Scan for the cell matching the given text and deliver its [X, Y] coordinate at center. 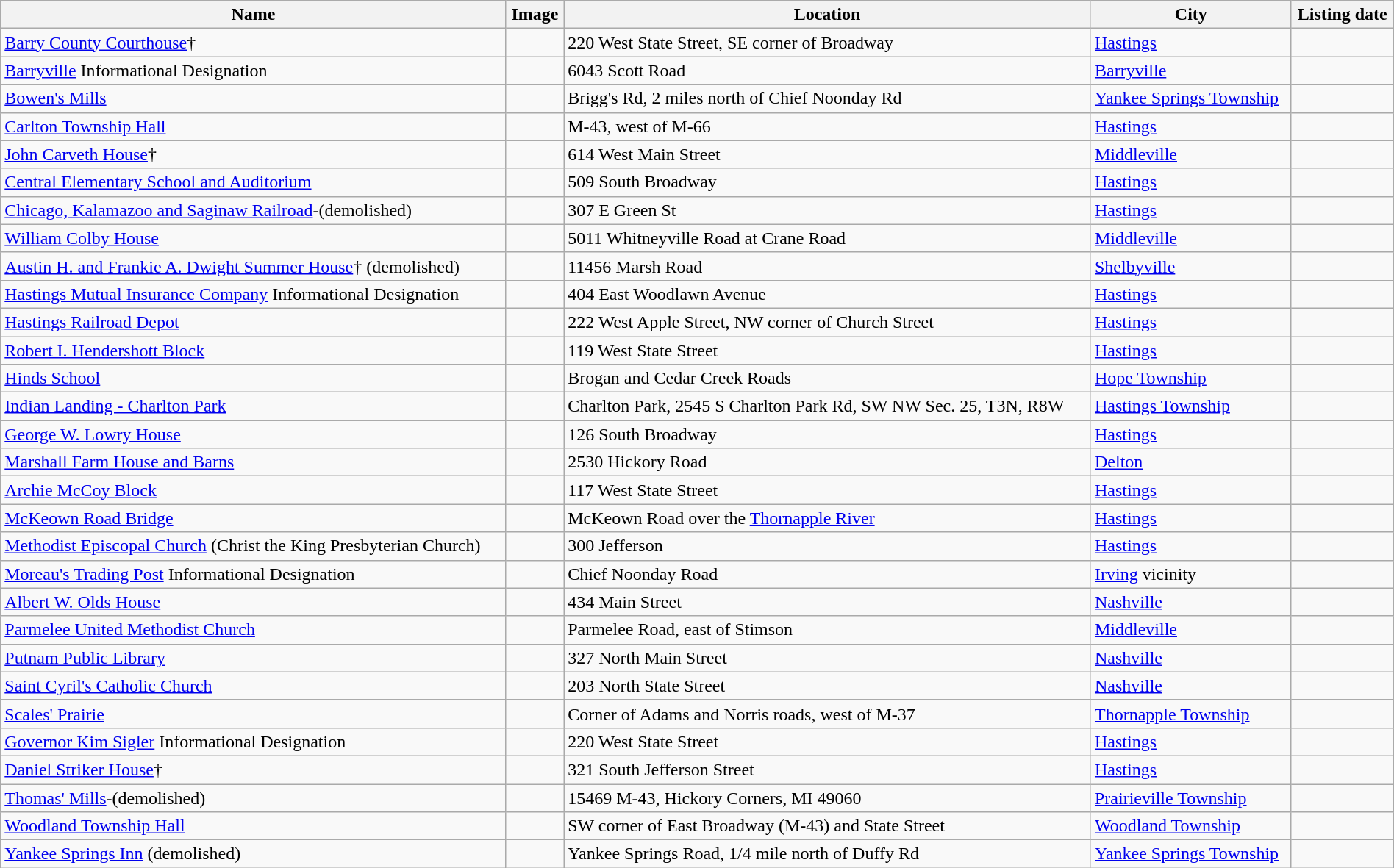
Albert W. Olds House [254, 602]
Hastings Mutual Insurance Company Informational Designation [254, 294]
Yankee Springs Road, 1/4 mile north of Duffy Rd [828, 854]
Location [828, 15]
Yankee Springs Inn (demolished) [254, 854]
2530 Hickory Road [828, 462]
Listing date [1343, 15]
222 West Apple Street, NW corner of Church Street [828, 322]
6043 Scott Road [828, 71]
Marshall Farm House and Barns [254, 462]
Barryville [1191, 71]
117 West State Street [828, 490]
Carlton Township Hall [254, 126]
Name [254, 15]
Putnam Public Library [254, 658]
Shelbyville [1191, 266]
11456 Marsh Road [828, 266]
Saint Cyril's Catholic Church [254, 686]
Austin H. and Frankie A. Dwight Summer House† (demolished) [254, 266]
Brogan and Cedar Creek Roads [828, 379]
126 South Broadway [828, 434]
203 North State Street [828, 686]
Archie McCoy Block [254, 490]
Parmelee Road, east of Stimson [828, 630]
John Carveth House† [254, 154]
George W. Lowry House [254, 434]
Methodist Episcopal Church (Christ the King Presbyterian Church) [254, 546]
327 North Main Street [828, 658]
Hope Township [1191, 379]
Irving vicinity [1191, 574]
M-43, west of M-66 [828, 126]
Woodland Township [1191, 826]
Hastings Township [1191, 406]
614 West Main Street [828, 154]
McKeown Road Bridge [254, 518]
Charlton Park, 2545 S Charlton Park Rd, SW NW Sec. 25, T3N, R8W [828, 406]
Robert I. Hendershott Block [254, 351]
Brigg's Rd, 2 miles north of Chief Noonday Rd [828, 98]
15469 M-43, Hickory Corners, MI 49060 [828, 797]
404 East Woodlawn Avenue [828, 294]
Barryville Informational Designation [254, 71]
Moreau's Trading Post Informational Designation [254, 574]
Daniel Striker House† [254, 770]
Prairieville Township [1191, 797]
Thornapple Township [1191, 714]
Bowen's Mills [254, 98]
434 Main Street [828, 602]
Governor Kim Sigler Informational Designation [254, 742]
Indian Landing - Charlton Park [254, 406]
Image [535, 15]
220 West State Street, SE corner of Broadway [828, 43]
Delton [1191, 462]
Parmelee United Methodist Church [254, 630]
Chicago, Kalamazoo and Saginaw Railroad-(demolished) [254, 210]
300 Jefferson [828, 546]
Scales' Prairie [254, 714]
Thomas' Mills-(demolished) [254, 797]
William Colby House [254, 238]
Chief Noonday Road [828, 574]
307 E Green St [828, 210]
SW corner of East Broadway (M-43) and State Street [828, 826]
509 South Broadway [828, 182]
McKeown Road over the Thornapple River [828, 518]
Barry County Courthouse† [254, 43]
Central Elementary School and Auditorium [254, 182]
City [1191, 15]
5011 Whitneyville Road at Crane Road [828, 238]
Woodland Township Hall [254, 826]
321 South Jefferson Street [828, 770]
Corner of Adams and Norris roads, west of M-37 [828, 714]
119 West State Street [828, 351]
Hastings Railroad Depot [254, 322]
220 West State Street [828, 742]
Hinds School [254, 379]
